Return (x, y) of the center of cell containing provided text 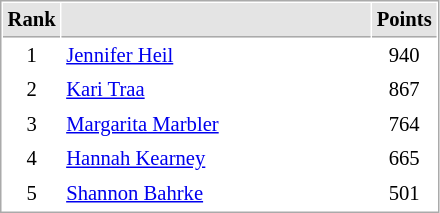
Shannon Bahrke (216, 194)
764 (404, 124)
3 (32, 124)
867 (404, 90)
Rank (32, 20)
4 (32, 158)
Points (404, 20)
Jennifer Heil (216, 56)
Hannah Kearney (216, 158)
501 (404, 194)
940 (404, 56)
5 (32, 194)
Margarita Marbler (216, 124)
1 (32, 56)
Kari Traa (216, 90)
665 (404, 158)
2 (32, 90)
